Return (x, y) of the center of cell containing provided text 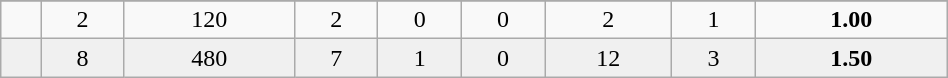
7 (336, 58)
120 (209, 20)
3 (714, 58)
1.50 (851, 58)
8 (82, 58)
12 (608, 58)
1.00 (851, 20)
480 (209, 58)
